Detect which cell encompasses the target text, then output its (X, Y) center coordinate. 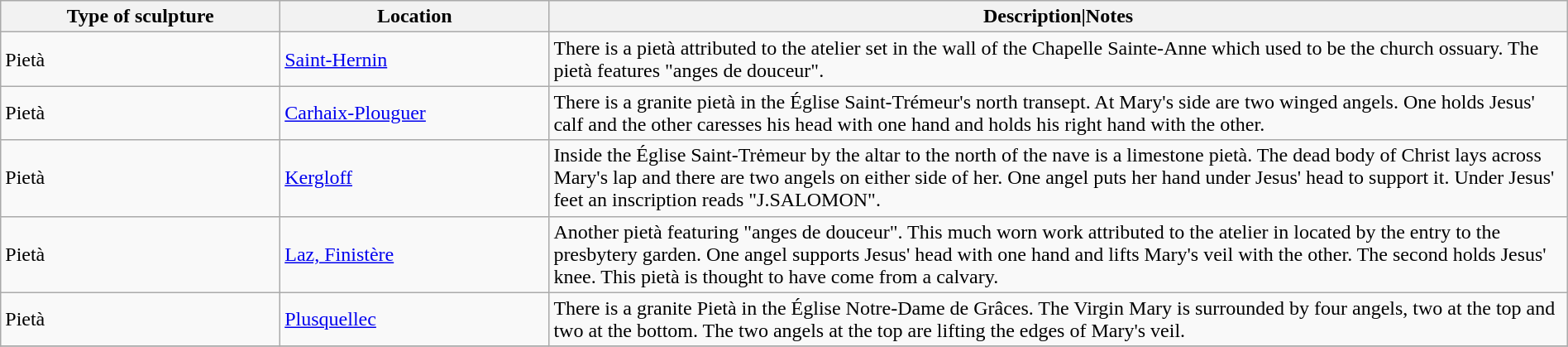
Location (415, 17)
Saint-Hernin (415, 60)
Carhaix-Plouguer (415, 113)
Laz, Finistère (415, 254)
Type of sculpture (141, 17)
Description|Notes (1059, 17)
Kergloff (415, 178)
Plusquellec (415, 320)
